Scan for the cell matching the given text and deliver its (X, Y) coordinate at center. 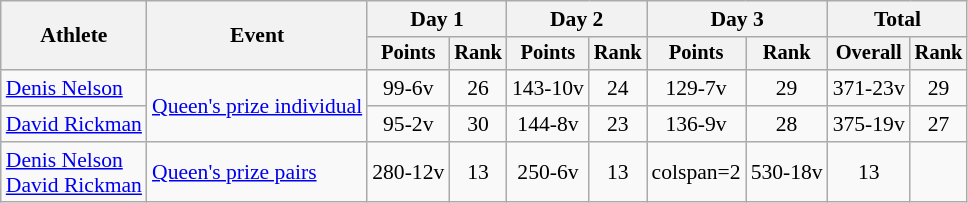
24 (618, 88)
136-9v (696, 124)
28 (787, 124)
371-23v (869, 88)
colspan=2 (696, 172)
Day 3 (738, 19)
Denis NelsonDavid Rickman (74, 172)
250-6v (548, 172)
Day 2 (577, 19)
280-12v (408, 172)
David Rickman (74, 124)
Overall (869, 54)
27 (939, 124)
Queen's prize individual (257, 106)
Day 1 (437, 19)
375-19v (869, 124)
Total (898, 19)
Queen's prize pairs (257, 172)
143-10v (548, 88)
99-6v (408, 88)
530-18v (787, 172)
26 (478, 88)
Athlete (74, 36)
23 (618, 124)
30 (478, 124)
Event (257, 36)
Denis Nelson (74, 88)
144-8v (548, 124)
95-2v (408, 124)
129-7v (696, 88)
